Return the [x, y] coordinate for the center point of the cell that contains the specified text.  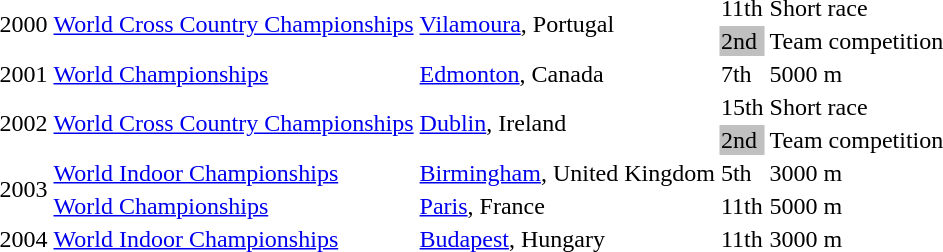
Edmonton, Canada [567, 74]
15th [742, 107]
World Cross Country Championships [234, 124]
Birmingham, United Kingdom [567, 173]
Paris, France [567, 206]
11th [742, 206]
5th [742, 173]
Dublin, Ireland [567, 124]
World Indoor Championships [234, 173]
7th [742, 74]
